Identify which cell holds the provided text, then report its (X, Y) central coordinate. 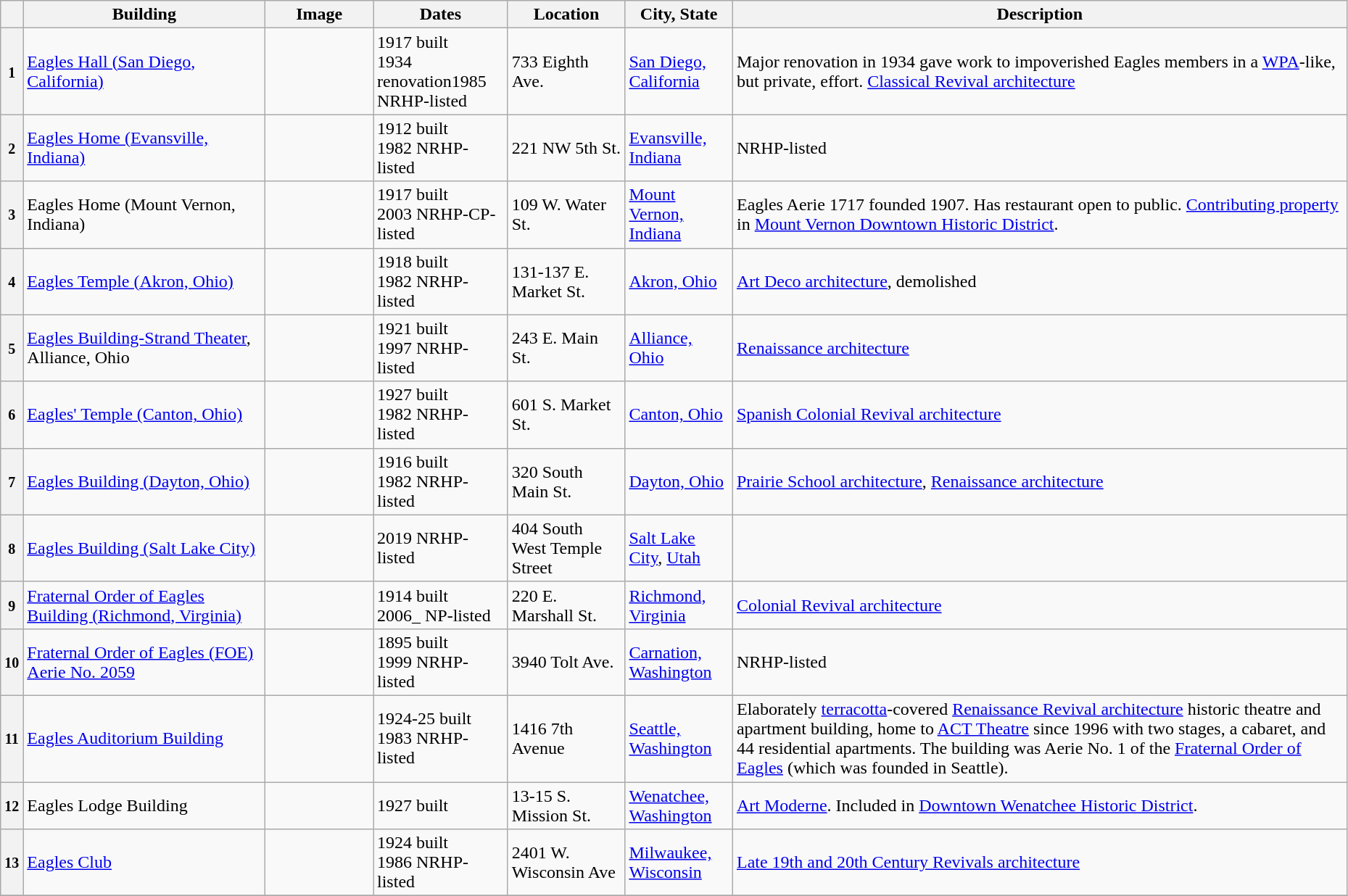
San Diego, California (679, 71)
7 (12, 481)
Renaissance architecture (1040, 348)
Eagles Club (144, 863)
109 W. Water St. (566, 215)
Evansville, Indiana (679, 148)
City, State (679, 14)
Canton, Ohio (679, 415)
1 (12, 71)
1924 built1986 NRHP-listed (440, 863)
1914 built2006_ NP-listed (440, 605)
3 (12, 215)
1927 built1982 NRHP-listed (440, 415)
243 E. Main St. (566, 348)
1917 built2003 NRHP-CP-listed (440, 215)
13 (12, 863)
4 (12, 281)
320 South Main St. (566, 481)
Eagles' Temple (Canton, Ohio) (144, 415)
1895 built1999 NRHP-listed (440, 662)
Seattle, Washington (679, 738)
Location (566, 14)
Fraternal Order of Eagles Building (Richmond, Virginia) (144, 605)
3940 Tolt Ave. (566, 662)
Colonial Revival architecture (1040, 605)
Eagles Auditorium Building (144, 738)
Akron, Ohio (679, 281)
2 (12, 148)
Salt Lake City, Utah (679, 548)
Building (144, 14)
2019 NRHP-listed (440, 548)
6 (12, 415)
Dayton, Ohio (679, 481)
1416 7th Avenue (566, 738)
Art Moderne. Included in Downtown Wenatchee Historic District. (1040, 805)
Eagles Aerie 1717 founded 1907. Has restaurant open to public. Contributing property in Mount Vernon Downtown Historic District. (1040, 215)
404 South West Temple Street (566, 548)
Alliance, Ohio (679, 348)
9 (12, 605)
601 S. Market St. (566, 415)
1918 built1982 NRHP-listed (440, 281)
733 Eighth Ave. (566, 71)
1924-25 built1983 NRHP-listed (440, 738)
13-15 S. Mission St. (566, 805)
Eagles Building-Strand Theater, Alliance, Ohio (144, 348)
8 (12, 548)
Description (1040, 14)
Eagles Building (Dayton, Ohio) (144, 481)
Major renovation in 1934 gave work to impoverished Eagles members in a WPA-like, but private, effort. Classical Revival architecture (1040, 71)
2401 W. Wisconsin Ave (566, 863)
221 NW 5th St. (566, 148)
1917 built1934 renovation1985 NRHP-listed (440, 71)
11 (12, 738)
Eagles Lodge Building (144, 805)
Milwaukee, Wisconsin (679, 863)
1916 built1982 NRHP-listed (440, 481)
Mount Vernon, Indiana (679, 215)
1927 built (440, 805)
Fraternal Order of Eagles (FOE) Aerie No. 2059 (144, 662)
Eagles Home (Evansville, Indiana) (144, 148)
Eagles Temple (Akron, Ohio) (144, 281)
Art Deco architecture, demolished (1040, 281)
1921 built1997 NRHP-listed (440, 348)
10 (12, 662)
5 (12, 348)
Prairie School architecture, Renaissance architecture (1040, 481)
Spanish Colonial Revival architecture (1040, 415)
Wenatchee, Washington (679, 805)
Late 19th and 20th Century Revivals architecture (1040, 863)
Eagles Home (Mount Vernon, Indiana) (144, 215)
Richmond, Virginia (679, 605)
131-137 E. Market St. (566, 281)
Dates (440, 14)
Carnation, Washington (679, 662)
Image (319, 14)
Eagles Hall (San Diego, California) (144, 71)
12 (12, 805)
220 E. Marshall St. (566, 605)
1912 built1982 NRHP-listed (440, 148)
Eagles Building (Salt Lake City) (144, 548)
